Return [X, Y] of the center of cell containing provided text 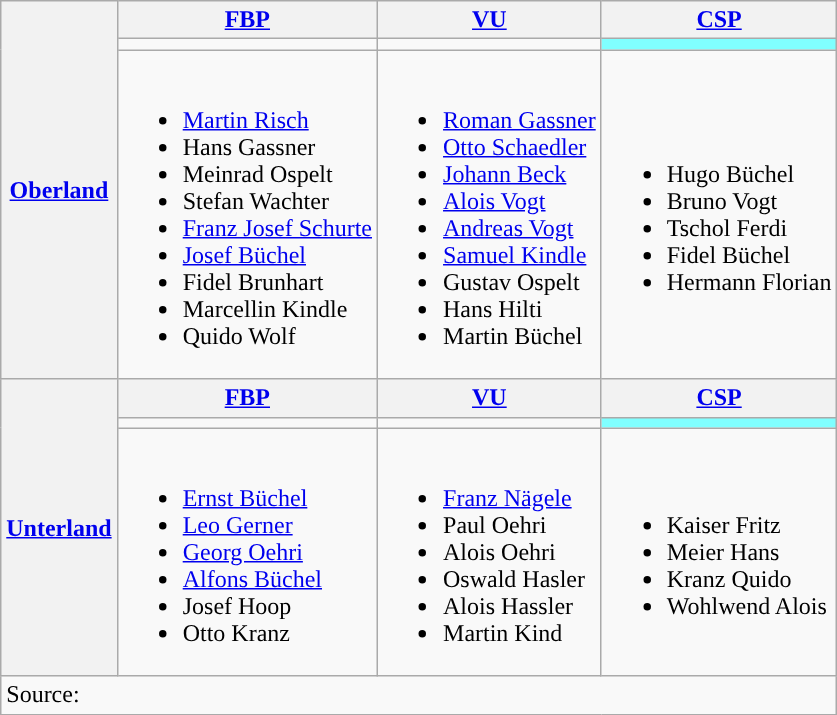
Hugo BüchelBruno VogtTschol FerdiFidel BüchelHermann Florian [719, 214]
Kaiser FritzMeier HansKranz QuidoWohlwend Alois [719, 552]
Unterland [59, 528]
Franz NägelePaul OehriAlois OehriOswald HaslerAlois HasslerMartin Kind [490, 552]
Ernst BüchelLeo GernerGeorg OehriAlfons BüchelJosef HoopOtto Kranz [247, 552]
Roman GassnerOtto SchaedlerJohann BeckAlois VogtAndreas VogtSamuel KindleGustav OspeltHans HiltiMartin Büchel [490, 214]
Martin RischHans GassnerMeinrad OspeltStefan WachterFranz Josef SchurteJosef BüchelFidel BrunhartMarcellin KindleQuido Wolf [247, 214]
Source: [419, 695]
Oberland [59, 190]
